Determine the (x, y) coordinate at the center of the cell enclosing the given text.  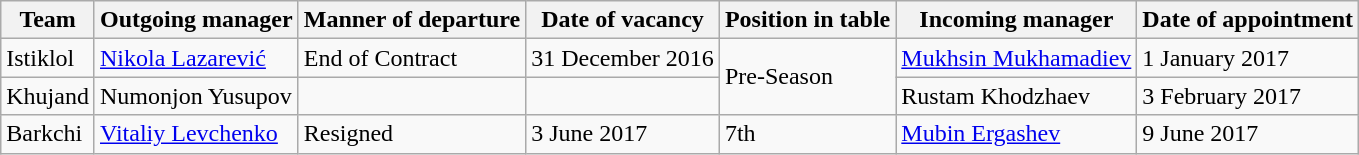
Pre-Season (807, 77)
3 February 2017 (1248, 96)
7th (807, 134)
Khujand (48, 96)
Resigned (412, 134)
Manner of departure (412, 20)
End of Contract (412, 58)
Position in table (807, 20)
Date of vacancy (623, 20)
Mukhsin Mukhamadiev (1016, 58)
Outgoing manager (196, 20)
1 January 2017 (1248, 58)
Barkchi (48, 134)
Rustam Khodzhaev (1016, 96)
Mubin Ergashev (1016, 134)
31 December 2016 (623, 58)
9 June 2017 (1248, 134)
3 June 2017 (623, 134)
Date of appointment (1248, 20)
Istiklol (48, 58)
Vitaliy Levchenko (196, 134)
Incoming manager (1016, 20)
Team (48, 20)
Numonjon Yusupov (196, 96)
Nikola Lazarević (196, 58)
